Search for the cell housing the specified text and yield its [X, Y] center coordinate. 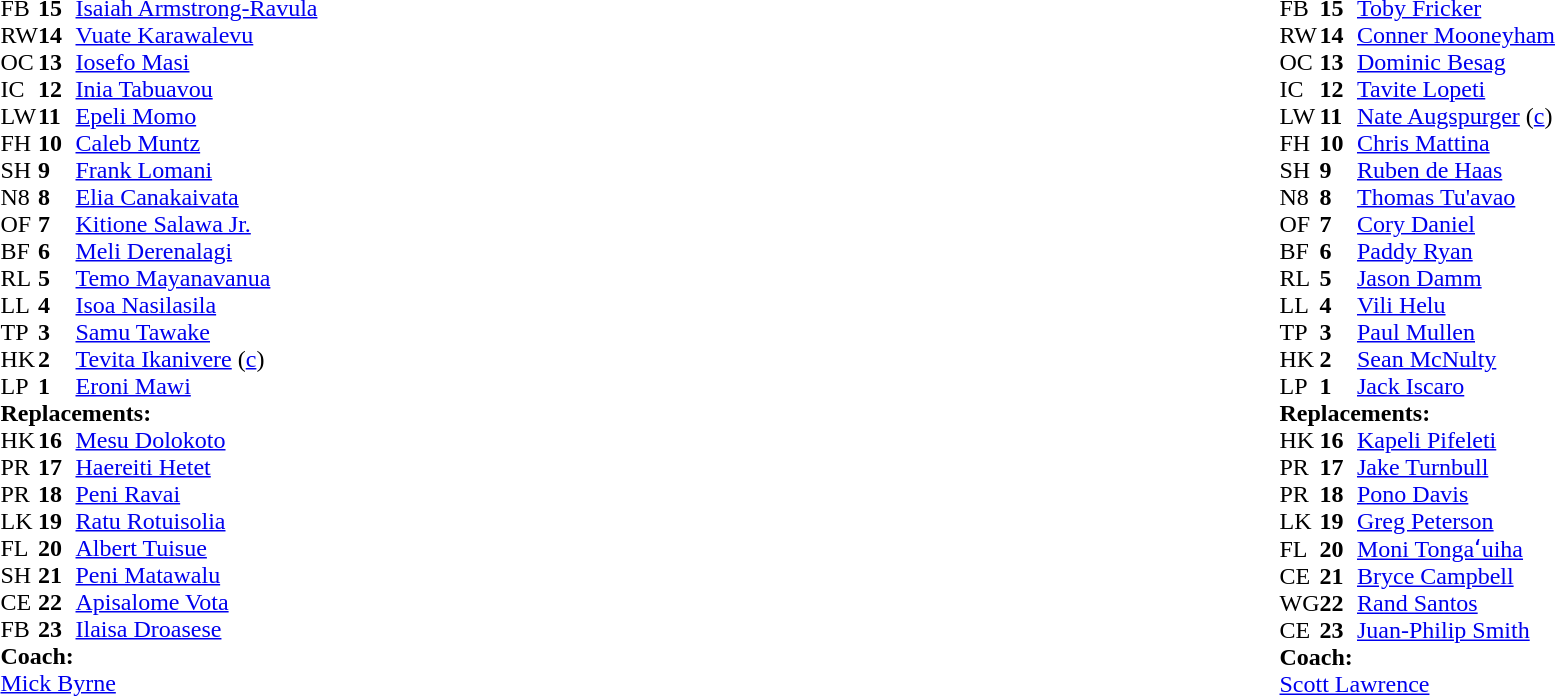
Albert Tuisue [197, 548]
Epeli Momo [197, 116]
Tevita Ikanivere (c) [197, 360]
Ruben de Haas [1456, 170]
Haereiti Hetet [197, 468]
Rand Santos [1456, 604]
Peni Matawalu [197, 576]
Jack Iscaro [1456, 386]
Jason Damm [1456, 278]
Jake Turnbull [1456, 468]
Chris Mattina [1456, 144]
Conner Mooneyham [1456, 36]
Dominic Besag [1456, 62]
Bryce Campbell [1456, 576]
WG [1300, 604]
Moni Tongaʻuiha [1456, 548]
Samu Tawake [197, 332]
Ilaisa Droasese [197, 630]
Vili Helu [1456, 306]
Isoa Nasilasila [197, 306]
Mesu Dolokoto [197, 440]
Nate Augspurger (c) [1456, 116]
Pono Davis [1456, 494]
Ratu Rotuisolia [197, 522]
Inia Tabuavou [197, 90]
Apisalome Vota [197, 602]
Iosefo Masi [197, 62]
Temo Mayanavanua [197, 278]
Kitione Salawa Jr. [197, 224]
FB [19, 630]
Meli Derenalagi [197, 252]
Sean McNulty [1456, 360]
Caleb Muntz [197, 144]
Paddy Ryan [1456, 252]
Tavite Lopeti [1456, 90]
Thomas Tu'avao [1456, 198]
Peni Ravai [197, 494]
Kapeli Pifeleti [1456, 440]
Greg Peterson [1456, 522]
Paul Mullen [1456, 332]
Elia Canakaivata [197, 198]
Eroni Mawi [197, 386]
Vuate Karawalevu [197, 36]
Cory Daniel [1456, 224]
Juan-Philip Smith [1456, 630]
Frank Lomani [197, 170]
